For the text-containing cell, return its midpoint in (x, y) coordinate format. 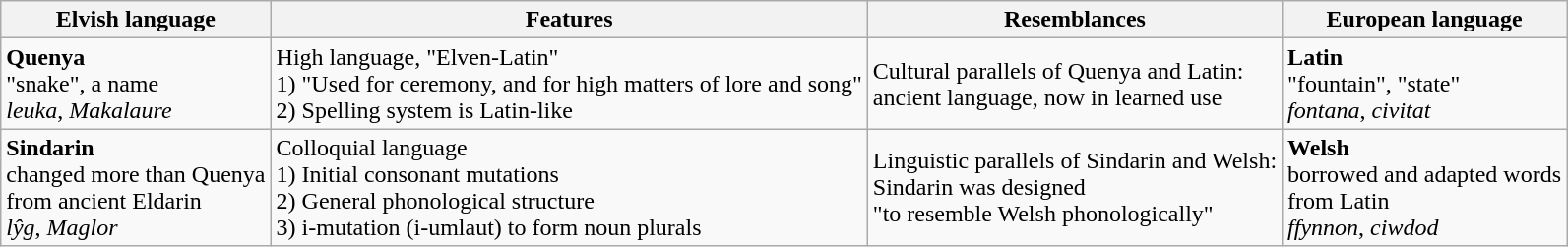
Colloquial language1) Initial consonant mutations2) General phonological structure3) i-mutation (i-umlaut) to form noun plurals (569, 187)
European language (1425, 20)
Sindarinchanged more than Quenyafrom ancient Eldarinlŷg, Maglor (136, 187)
Linguistic parallels of Sindarin and Welsh:Sindarin was designed"to resemble Welsh phonologically" (1075, 187)
Quenya"snake", a nameleuka, Makalaure (136, 84)
Elvish language (136, 20)
Features (569, 20)
Cultural parallels of Quenya and Latin:ancient language, now in learned use (1075, 84)
Latin"fountain", "state"fontana, civitat (1425, 84)
High language, "Elven-Latin"1) "Used for ceremony, and for high matters of lore and song"2) Spelling system is Latin-like (569, 84)
Welshborrowed and adapted wordsfrom Latinffynnon, ciwdod (1425, 187)
Resemblances (1075, 20)
